Scan for the cell matching the given text and deliver its [X, Y] coordinate at center. 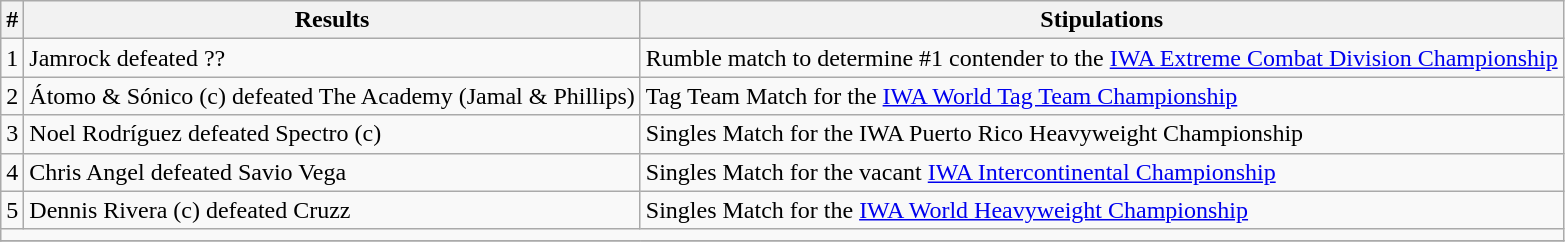
Results [332, 20]
Singles Match for the IWA World Heavyweight Championship [1102, 210]
Dennis Rivera (c) defeated Cruzz [332, 210]
Singles Match for the vacant IWA Intercontinental Championship [1102, 172]
Átomo & Sónico (c) defeated The Academy (Jamal & Phillips) [332, 96]
3 [12, 134]
Rumble match to determine #1 contender to the IWA Extreme Combat Division Championship [1102, 58]
Stipulations [1102, 20]
1 [12, 58]
5 [12, 210]
2 [12, 96]
# [12, 20]
4 [12, 172]
Noel Rodríguez defeated Spectro (c) [332, 134]
Jamrock defeated ?? [332, 58]
Singles Match for the IWA Puerto Rico Heavyweight Championship [1102, 134]
Chris Angel defeated Savio Vega [332, 172]
Tag Team Match for the IWA World Tag Team Championship [1102, 96]
